Output the [x, y] coordinate of the center of the cell containing the given text.  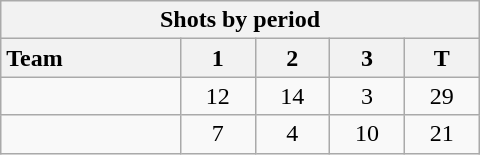
14 [292, 96]
7 [218, 134]
29 [442, 96]
Team [91, 58]
10 [368, 134]
2 [292, 58]
Shots by period [240, 20]
4 [292, 134]
1 [218, 58]
T [442, 58]
21 [442, 134]
12 [218, 96]
